Search for the cell housing the specified text and yield its (X, Y) center coordinate. 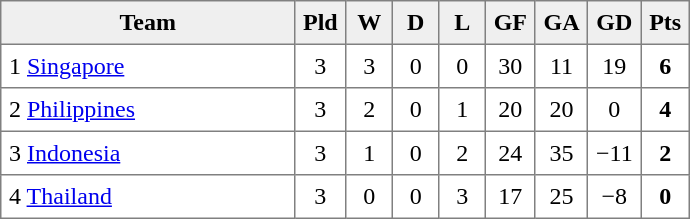
L (462, 23)
25 (561, 197)
GD (614, 23)
GF (510, 23)
4 Thailand (148, 197)
D (415, 23)
11 (561, 66)
GA (561, 23)
W (369, 23)
2 Philippines (148, 110)
Pld (320, 23)
35 (561, 153)
Pts (665, 23)
6 (665, 66)
Team (148, 23)
30 (510, 66)
17 (510, 197)
19 (614, 66)
3 Indonesia (148, 153)
−8 (614, 197)
24 (510, 153)
−11 (614, 153)
4 (665, 110)
1 Singapore (148, 66)
